Detect which cell encompasses the target text, then output its (x, y) center coordinate. 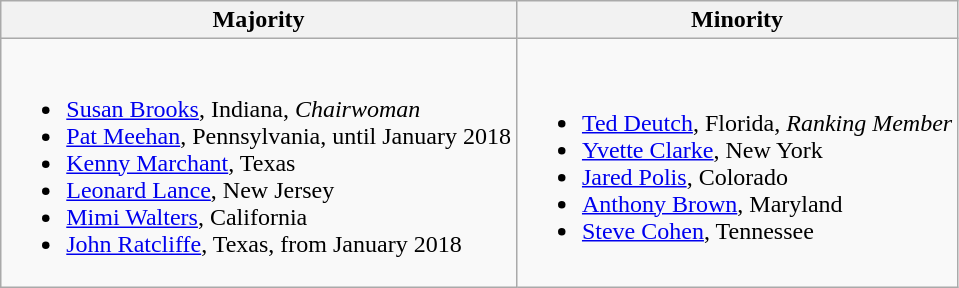
Majority (259, 20)
Ted Deutch, Florida, Ranking MemberYvette Clarke, New YorkJared Polis, ColoradoAnthony Brown, MarylandSteve Cohen, Tennessee (736, 163)
Minority (736, 20)
